Return the [x, y] coordinate for the center point of the cell that contains the specified text.  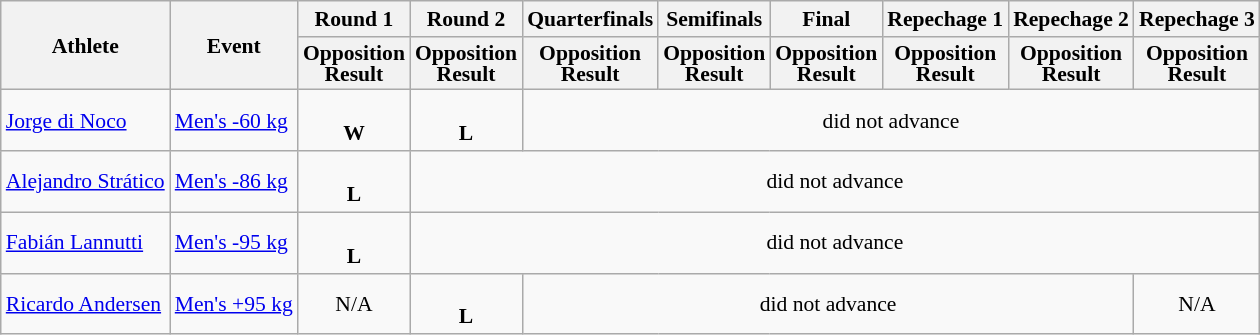
W [354, 120]
Fabián Lannutti [86, 242]
Semifinals [714, 19]
Repechage 1 [945, 19]
Alejandro Strático [86, 182]
Repechage 3 [1197, 19]
Final [826, 19]
Round 2 [466, 19]
Event [234, 46]
Men's -95 kg [234, 242]
Ricardo Andersen [86, 304]
Jorge di Noco [86, 120]
Repechage 2 [1071, 19]
Quarterfinals [590, 19]
Men's -86 kg [234, 182]
Athlete [86, 46]
Men's +95 kg [234, 304]
Round 1 [354, 19]
Men's -60 kg [234, 120]
